Scan for the cell matching the given text and deliver its (X, Y) coordinate at center. 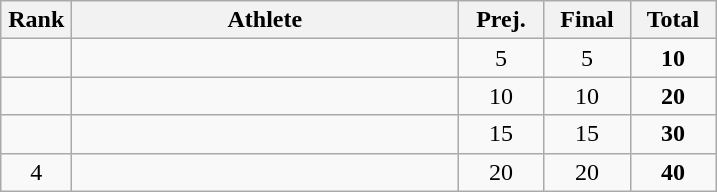
Athlete (265, 20)
4 (36, 172)
Total (673, 20)
40 (673, 172)
Prej. (501, 20)
Rank (36, 20)
30 (673, 134)
Final (587, 20)
